Capture the cell that displays the provided text and extract its [x, y] central coordinate. 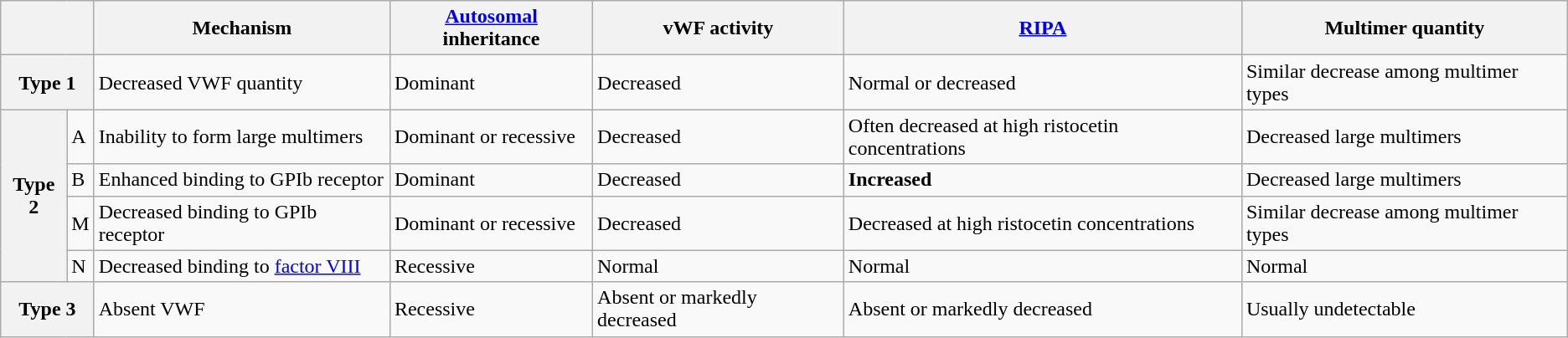
Decreased VWF quantity [241, 82]
Type 1 [47, 82]
Type 2 [34, 196]
N [80, 266]
Often decreased at high ristocetin concentrations [1042, 137]
Type 3 [47, 310]
B [80, 180]
Decreased binding to factor VIII [241, 266]
Decreased at high ristocetin concentrations [1042, 223]
RIPA [1042, 28]
Mechanism [241, 28]
A [80, 137]
Inability to form large multimers [241, 137]
Decreased binding to GPIb receptor [241, 223]
Normal or decreased [1042, 82]
vWF activity [719, 28]
Increased [1042, 180]
Usually undetectable [1404, 310]
Enhanced binding to GPIb receptor [241, 180]
Absent VWF [241, 310]
Multimer quantity [1404, 28]
M [80, 223]
Autosomal inheritance [491, 28]
